Return (x, y) of the center of cell containing provided text 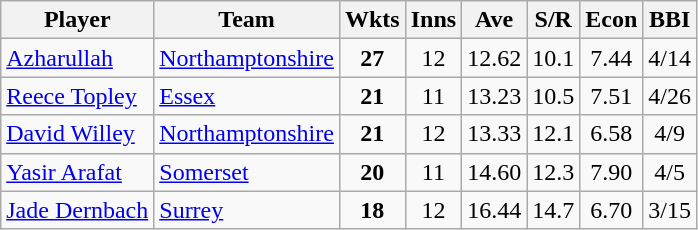
Yasir Arafat (78, 172)
Essex (247, 96)
Surrey (247, 210)
Ave (494, 20)
Somerset (247, 172)
Team (247, 20)
14.60 (494, 172)
7.51 (612, 96)
12.3 (554, 172)
4/26 (670, 96)
16.44 (494, 210)
Econ (612, 20)
Azharullah (78, 58)
6.58 (612, 134)
S/R (554, 20)
Reece Topley (78, 96)
Player (78, 20)
27 (372, 58)
David Willey (78, 134)
Wkts (372, 20)
10.1 (554, 58)
13.23 (494, 96)
4/9 (670, 134)
Jade Dernbach (78, 210)
20 (372, 172)
18 (372, 210)
3/15 (670, 210)
6.70 (612, 210)
Inns (433, 20)
7.44 (612, 58)
12.62 (494, 58)
BBI (670, 20)
10.5 (554, 96)
4/5 (670, 172)
14.7 (554, 210)
12.1 (554, 134)
7.90 (612, 172)
13.33 (494, 134)
4/14 (670, 58)
